For the text-containing cell, return its midpoint in (X, Y) coordinate format. 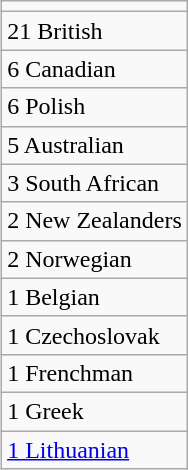
2 New Zealanders (95, 221)
1 Lithuanian (95, 449)
3 South African (95, 183)
1 Czechoslovak (95, 335)
6 Polish (95, 107)
1 Belgian (95, 297)
1 Frenchman (95, 373)
2 Norwegian (95, 259)
6 Canadian (95, 69)
21 British (95, 31)
5 Australian (95, 145)
1 Greek (95, 411)
